From the cell containing the given text, extract its center point as (X, Y) coordinate. 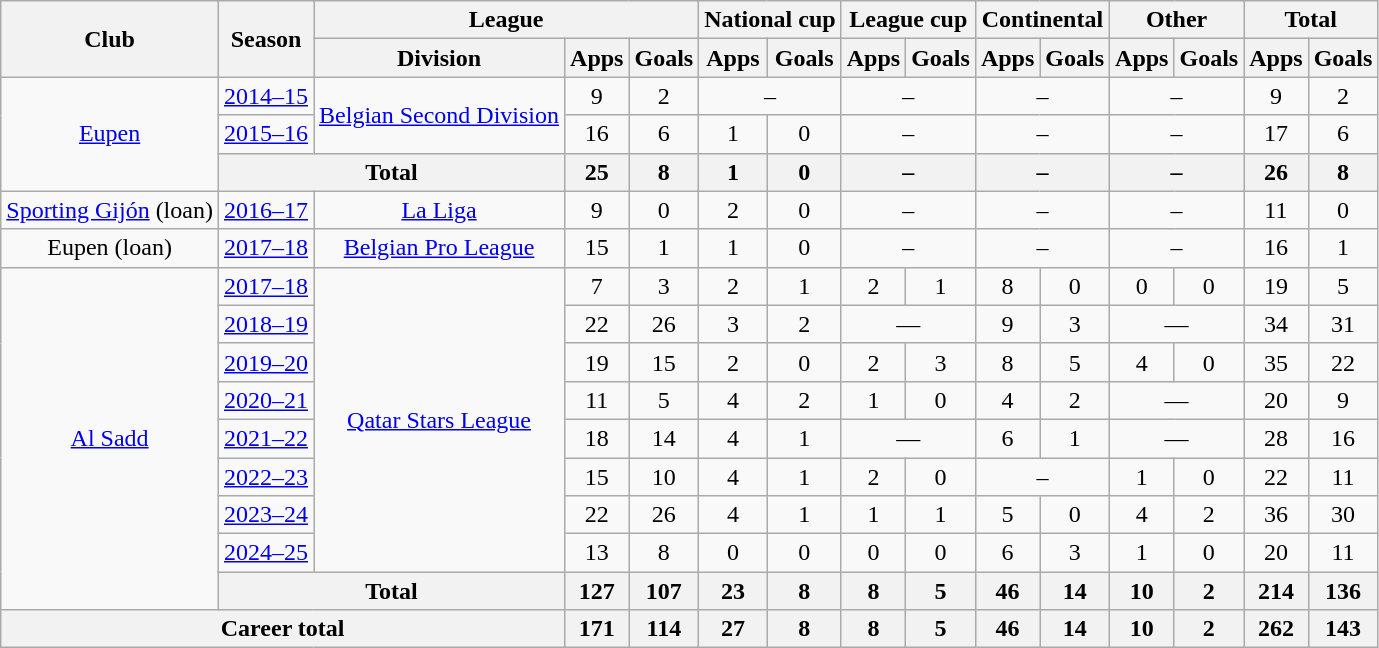
34 (1276, 324)
18 (597, 438)
Other (1177, 20)
2014–15 (266, 96)
35 (1276, 362)
Career total (283, 629)
25 (597, 172)
136 (1343, 591)
107 (664, 591)
28 (1276, 438)
2024–25 (266, 553)
262 (1276, 629)
2019–20 (266, 362)
23 (733, 591)
17 (1276, 134)
Season (266, 39)
114 (664, 629)
143 (1343, 629)
36 (1276, 515)
2022–23 (266, 477)
Eupen (110, 134)
Belgian Pro League (440, 248)
Eupen (loan) (110, 248)
31 (1343, 324)
Belgian Second Division (440, 115)
2018–19 (266, 324)
7 (597, 286)
2023–24 (266, 515)
27 (733, 629)
2020–21 (266, 400)
171 (597, 629)
2016–17 (266, 210)
National cup (770, 20)
Sporting Gijón (loan) (110, 210)
Club (110, 39)
2015–16 (266, 134)
214 (1276, 591)
Division (440, 58)
30 (1343, 515)
127 (597, 591)
Continental (1042, 20)
Qatar Stars League (440, 419)
League (506, 20)
League cup (908, 20)
2021–22 (266, 438)
13 (597, 553)
Al Sadd (110, 438)
La Liga (440, 210)
